Return (X, Y) of the center of cell containing provided text 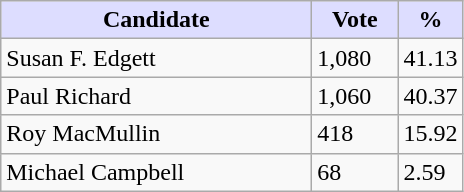
418 (355, 134)
Candidate (156, 20)
Susan F. Edgett (156, 58)
41.13 (430, 58)
15.92 (430, 134)
1,080 (355, 58)
1,060 (355, 96)
Michael Campbell (156, 172)
% (430, 20)
2.59 (430, 172)
Paul Richard (156, 96)
Roy MacMullin (156, 134)
68 (355, 172)
Vote (355, 20)
40.37 (430, 96)
